Pinpoint the cell where the given text exists, returning its [x, y] midpoint coordinate. 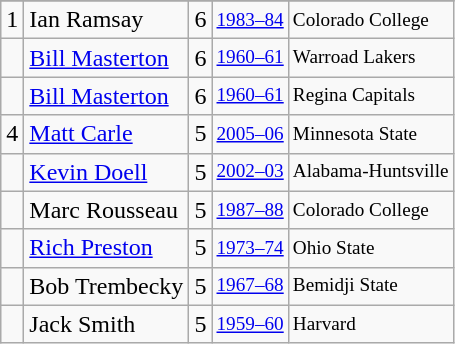
1973–74 [250, 248]
2002–03 [250, 172]
Matt Carle [106, 134]
1987–88 [250, 210]
1959–60 [250, 324]
Bemidji State [370, 286]
Bob Trembecky [106, 286]
Warroad Lakers [370, 58]
2005–06 [250, 134]
Rich Preston [106, 248]
Marc Rousseau [106, 210]
Alabama-Huntsville [370, 172]
Regina Capitals [370, 96]
Ohio State [370, 248]
4 [12, 134]
Kevin Doell [106, 172]
1967–68 [250, 286]
Jack Smith [106, 324]
1983–84 [250, 20]
Harvard [370, 324]
Ian Ramsay [106, 20]
Minnesota State [370, 134]
1 [12, 20]
